Detect which cell encompasses the target text, then output its (x, y) center coordinate. 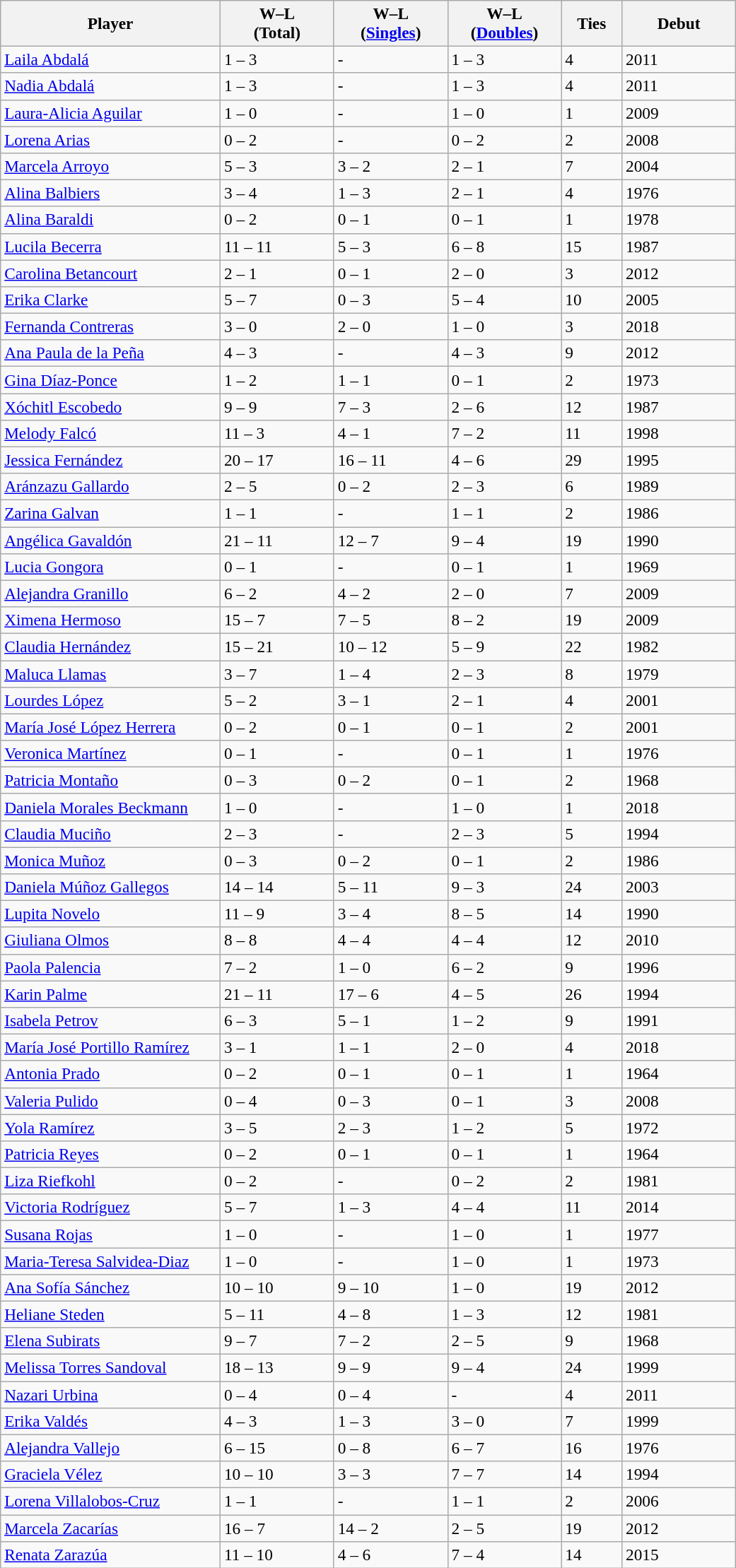
4 – 2 (390, 594)
18 – 13 (277, 1367)
5 – 4 (505, 300)
11 – 11 (277, 247)
Gina Díaz-Ponce (110, 379)
3 – 2 (390, 166)
Marcela Zacarías (110, 1528)
Erika Clarke (110, 300)
16 (592, 1448)
María José Portillo Ramírez (110, 1047)
14 – 2 (390, 1528)
3 – 7 (277, 673)
5 – 2 (277, 700)
7 – 7 (505, 1474)
Laura-Alicia Aguilar (110, 113)
Melissa Torres Sandoval (110, 1367)
Elena Subirats (110, 1341)
1982 (679, 647)
8 – 5 (505, 914)
7 – 5 (390, 620)
Isabela Petrov (110, 1020)
3 – 3 (390, 1474)
Ties (592, 23)
Ana Sofía Sánchez (110, 1287)
16 – 11 (390, 460)
11 – 3 (277, 433)
Susana Rojas (110, 1234)
Erika Valdés (110, 1421)
Player (110, 23)
1995 (679, 460)
15 – 7 (277, 620)
2006 (679, 1501)
22 (592, 647)
Paola Palencia (110, 967)
14 – 14 (277, 887)
Lourdes López (110, 700)
Alina Baraldi (110, 220)
5 – 1 (390, 1020)
Ana Paula de la Peña (110, 353)
16 – 7 (277, 1528)
2004 (679, 166)
Lorena Villalobos-Cruz (110, 1501)
2015 (679, 1555)
Claudia Hernández (110, 647)
Xóchitl Escobedo (110, 406)
Maria-Teresa Salvidea-Diaz (110, 1261)
Lucia Gongora (110, 567)
1989 (679, 487)
Nadia Abdalá (110, 86)
9 – 3 (505, 887)
Renata Zarazúa (110, 1555)
Giuliana Olmos (110, 941)
2010 (679, 941)
W–L(Doubles) (505, 23)
2014 (679, 1208)
Lorena Arias (110, 139)
Maluca Llamas (110, 673)
Melody Falcó (110, 433)
2 – 6 (505, 406)
8 (592, 673)
15 – 21 (277, 647)
1977 (679, 1234)
5 – 9 (505, 647)
Valeria Pulido (110, 1101)
Carolina Betancourt (110, 273)
Nazari Urbina (110, 1394)
Veronica Martínez (110, 753)
10 – 12 (390, 647)
Alejandra Granillo (110, 594)
4 – 8 (390, 1314)
1991 (679, 1020)
Antonia Prado (110, 1074)
3 – 5 (277, 1127)
17 – 6 (390, 994)
Patricia Reyes (110, 1154)
W–L(Singles) (390, 23)
1978 (679, 220)
Ximena Hermoso (110, 620)
Jessica Fernández (110, 460)
Aránzazu Gallardo (110, 487)
Monica Muñoz (110, 860)
Claudia Muciño (110, 834)
2003 (679, 887)
4 – 1 (390, 433)
Laila Abdalá (110, 59)
9 – 7 (277, 1341)
6 – 3 (277, 1020)
6 – 8 (505, 247)
Heliane Steden (110, 1314)
7 – 3 (390, 406)
2005 (679, 300)
9 – 10 (390, 1287)
1996 (679, 967)
Patricia Montaño (110, 780)
Alejandra Vallejo (110, 1448)
1969 (679, 567)
15 (592, 247)
Daniela Morales Beckmann (110, 807)
Lupita Novelo (110, 914)
10 (592, 300)
29 (592, 460)
Marcela Arroyo (110, 166)
Victoria Rodríguez (110, 1208)
Angélica Gavaldón (110, 540)
7 – 4 (505, 1555)
0 – 8 (390, 1448)
8 – 2 (505, 620)
1979 (679, 673)
11 – 9 (277, 914)
8 – 8 (277, 941)
4 – 5 (505, 994)
Zarina Galvan (110, 513)
1998 (679, 433)
26 (592, 994)
6 – 15 (277, 1448)
6 (592, 487)
Lucila Becerra (110, 247)
Graciela Vélez (110, 1474)
20 – 17 (277, 460)
Alina Balbiers (110, 193)
11 – 10 (277, 1555)
12 – 7 (390, 540)
Yola Ramírez (110, 1127)
Liza Riefkohl (110, 1181)
Daniela Múñoz Gallegos (110, 887)
W–L(Total) (277, 23)
Fernanda Contreras (110, 326)
Karin Palme (110, 994)
Debut (679, 23)
1 – 4 (390, 673)
María José López Herrera (110, 727)
1972 (679, 1127)
6 – 7 (505, 1448)
